Determine the (x, y) coordinate at the center of the cell enclosing the given text.  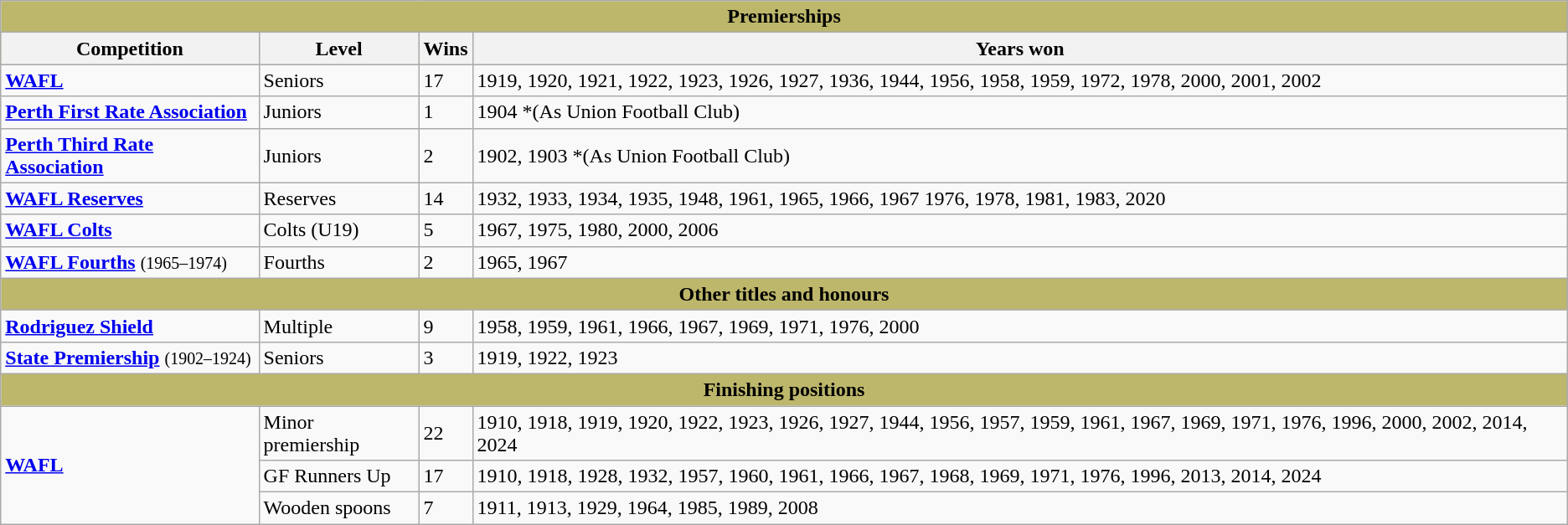
1910, 1918, 1928, 1932, 1957, 1960, 1961, 1966, 1967, 1968, 1969, 1971, 1976, 1996, 2013, 2014, 2024 (1020, 476)
Perth First Rate Association (130, 112)
1 (446, 112)
Wooden spoons (338, 508)
1902, 1903 *(As Union Football Club) (1020, 156)
Years won (1020, 49)
1919, 1920, 1921, 1922, 1923, 1926, 1927, 1936, 1944, 1956, 1958, 1959, 1972, 1978, 2000, 2001, 2002 (1020, 80)
1967, 1975, 1980, 2000, 2006 (1020, 230)
State Premiership (1902–1924) (130, 358)
Fourths (338, 262)
WAFL Colts (130, 230)
Finishing positions (784, 389)
WAFL Fourths (1965–1974) (130, 262)
1910, 1918, 1919, 1920, 1922, 1923, 1926, 1927, 1944, 1956, 1957, 1959, 1961, 1967, 1969, 1971, 1976, 1996, 2000, 2002, 2014, 2024 (1020, 432)
3 (446, 358)
Level (338, 49)
1904 *(As Union Football Club) (1020, 112)
Rodriguez Shield (130, 326)
Other titles and honours (784, 294)
1919, 1922, 1923 (1020, 358)
Premierships (784, 17)
Perth Third Rate Association (130, 156)
1911, 1913, 1929, 1964, 1985, 1989, 2008 (1020, 508)
Multiple (338, 326)
5 (446, 230)
GF Runners Up (338, 476)
1932, 1933, 1934, 1935, 1948, 1961, 1965, 1966, 1967 1976, 1978, 1981, 1983, 2020 (1020, 198)
Wins (446, 49)
9 (446, 326)
WAFL Reserves (130, 198)
7 (446, 508)
22 (446, 432)
Colts (U19) (338, 230)
Reserves (338, 198)
Competition (130, 49)
Minor premiership (338, 432)
14 (446, 198)
1965, 1967 (1020, 262)
1958, 1959, 1961, 1966, 1967, 1969, 1971, 1976, 2000 (1020, 326)
